Return (x, y) of the center of cell containing provided text 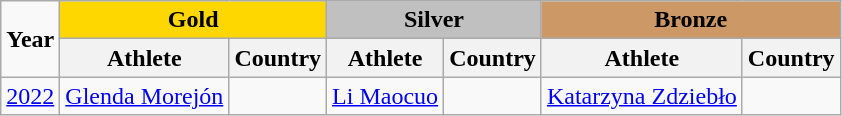
Silver (434, 20)
2022 (30, 96)
Bronze (690, 20)
Gold (194, 20)
Katarzyna Zdziebło (642, 96)
Year (30, 39)
Li Maocuo (386, 96)
Glenda Morejón (144, 96)
